Scan for the cell matching the given text and deliver its (X, Y) coordinate at center. 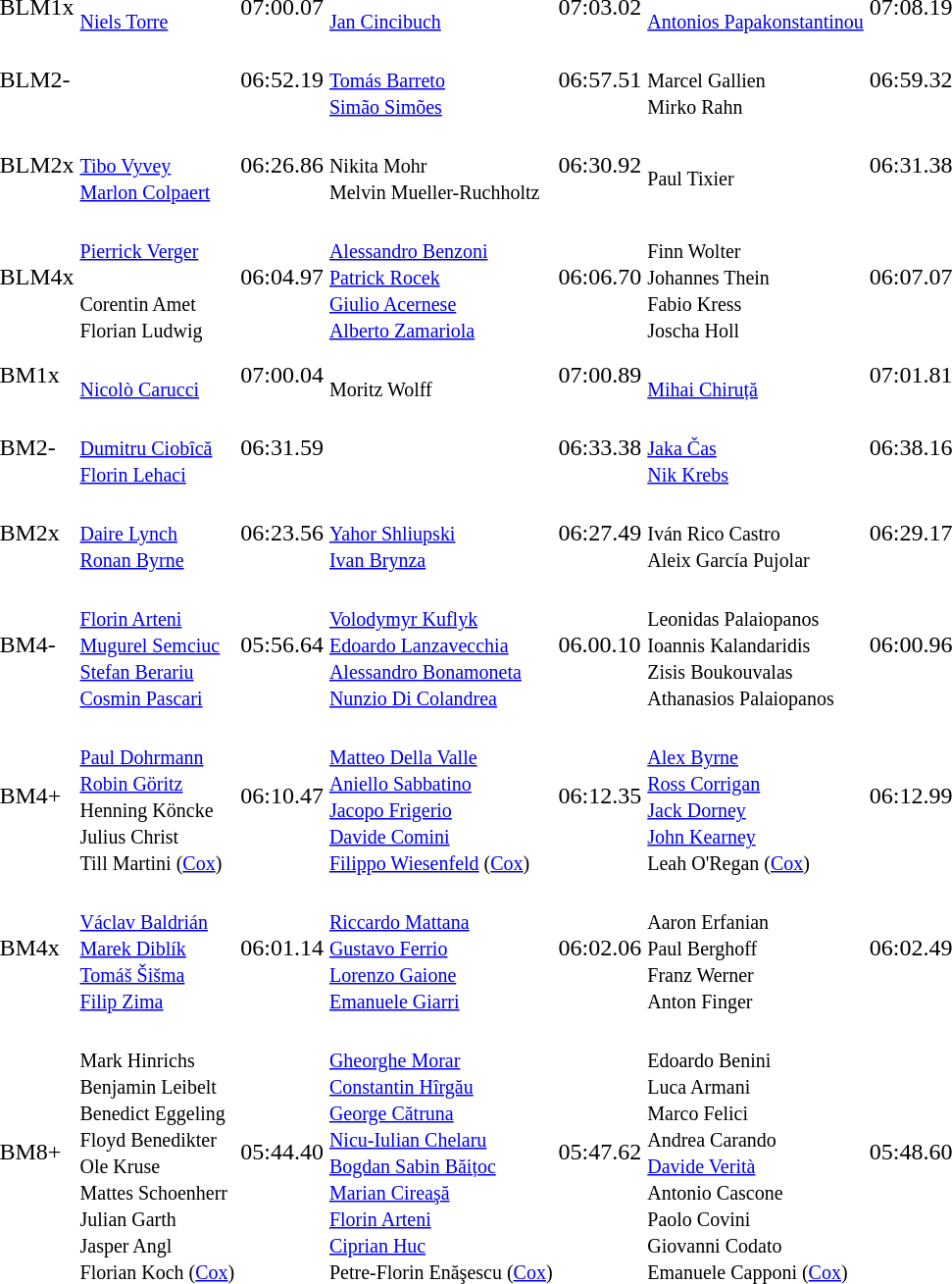
Matteo Della ValleAniello SabbatinoJacopo FrigerioDavide CominiFilippo Wiesenfeld (Cox) (441, 796)
06:33.38 (600, 447)
Václav BaldriánMarek DiblíkTomáš ŠišmaFilip Zima (157, 948)
Paul DohrmannRobin GöritzHenning KönckeJulius ChristTill Martini (Cox) (157, 796)
06:30.92 (600, 165)
06:12.35 (600, 796)
Mihai Chiruță (755, 375)
Iván Rico CastroAleix García Pujolar (755, 533)
Aaron ErfanianPaul BerghoffFranz WernerAnton Finger (755, 948)
Riccardo MattanaGustavo FerrioLorenzo GaioneEmanuele Giarri (441, 948)
06:26.86 (282, 165)
05:56.64 (282, 644)
06:52.19 (282, 79)
06:01.14 (282, 948)
Alex ByrneRoss CorriganJack DorneyJohn KearneyLeah O'Regan (Cox) (755, 796)
06:57.51 (600, 79)
Nicolò Carucci (157, 375)
07:00.04 (282, 375)
06:04.97 (282, 277)
06:31.59 (282, 447)
07:00.89 (600, 375)
Jaka ČasNik Krebs (755, 447)
Daire LynchRonan Byrne (157, 533)
06.00.10 (600, 644)
06:06.70 (600, 277)
Alessandro BenzoniPatrick RocekGiulio AcerneseAlberto Zamariola (441, 277)
Yahor ShliupskiIvan Brynza (441, 533)
Moritz Wolff (441, 375)
Volodymyr KuflykEdoardo LanzavecchiaAlessandro BonamonetaNunzio Di Colandrea (441, 644)
Leonidas PalaiopanosIoannis KalandaridisZisis BoukouvalasAthanasios Palaiopanos (755, 644)
Florin ArteniMugurel SemciucStefan BerariuCosmin Pascari (157, 644)
Tibo VyveyMarlon Colpaert (157, 165)
06:10.47 (282, 796)
Finn WolterJohannes TheinFabio KressJoscha Holl (755, 277)
06:02.06 (600, 948)
Nikita MohrMelvin Mueller-Ruchholtz (441, 165)
06:23.56 (282, 533)
Marcel GallienMirko Rahn (755, 79)
Pierrick VergerCorentin AmetFlorian Ludwig (157, 277)
Dumitru CiobîcăFlorin Lehaci (157, 447)
Tomás BarretoSimão Simões (441, 79)
Paul Tixier (755, 165)
06:27.49 (600, 533)
